Detect which cell encompasses the target text, then output its [X, Y] center coordinate. 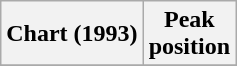
Chart (1993) [72, 34]
Peakposition [189, 34]
